Output the (X, Y) coordinate of the center of the cell containing the given text.  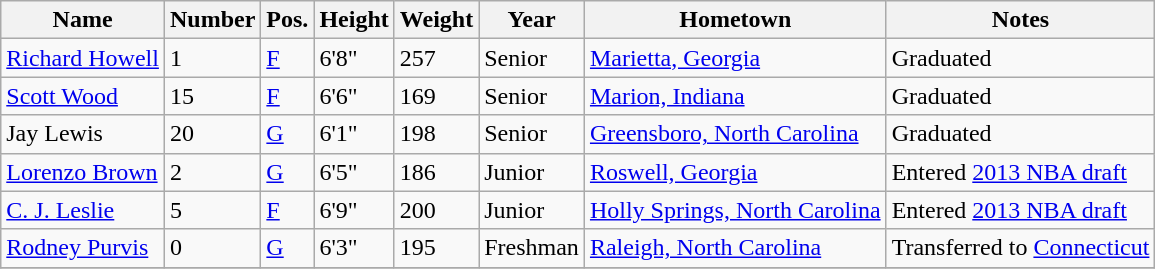
Freshman (532, 248)
Raleigh, North Carolina (735, 248)
Transferred to Connecticut (1020, 248)
Year (532, 20)
Marion, Indiana (735, 96)
Hometown (735, 20)
Notes (1020, 20)
200 (436, 210)
Lorenzo Brown (83, 172)
Scott Wood (83, 96)
195 (436, 248)
15 (212, 96)
5 (212, 210)
6'8" (354, 58)
Holly Springs, North Carolina (735, 210)
1 (212, 58)
6'6" (354, 96)
Height (354, 20)
257 (436, 58)
Marietta, Georgia (735, 58)
6'1" (354, 134)
Greensboro, North Carolina (735, 134)
6'9" (354, 210)
198 (436, 134)
Rodney Purvis (83, 248)
6'5" (354, 172)
Richard Howell (83, 58)
2 (212, 172)
169 (436, 96)
Number (212, 20)
Pos. (288, 20)
0 (212, 248)
186 (436, 172)
20 (212, 134)
6'3" (354, 248)
Name (83, 20)
Weight (436, 20)
Jay Lewis (83, 134)
C. J. Leslie (83, 210)
Roswell, Georgia (735, 172)
